For the text-containing cell, return its midpoint in [x, y] coordinate format. 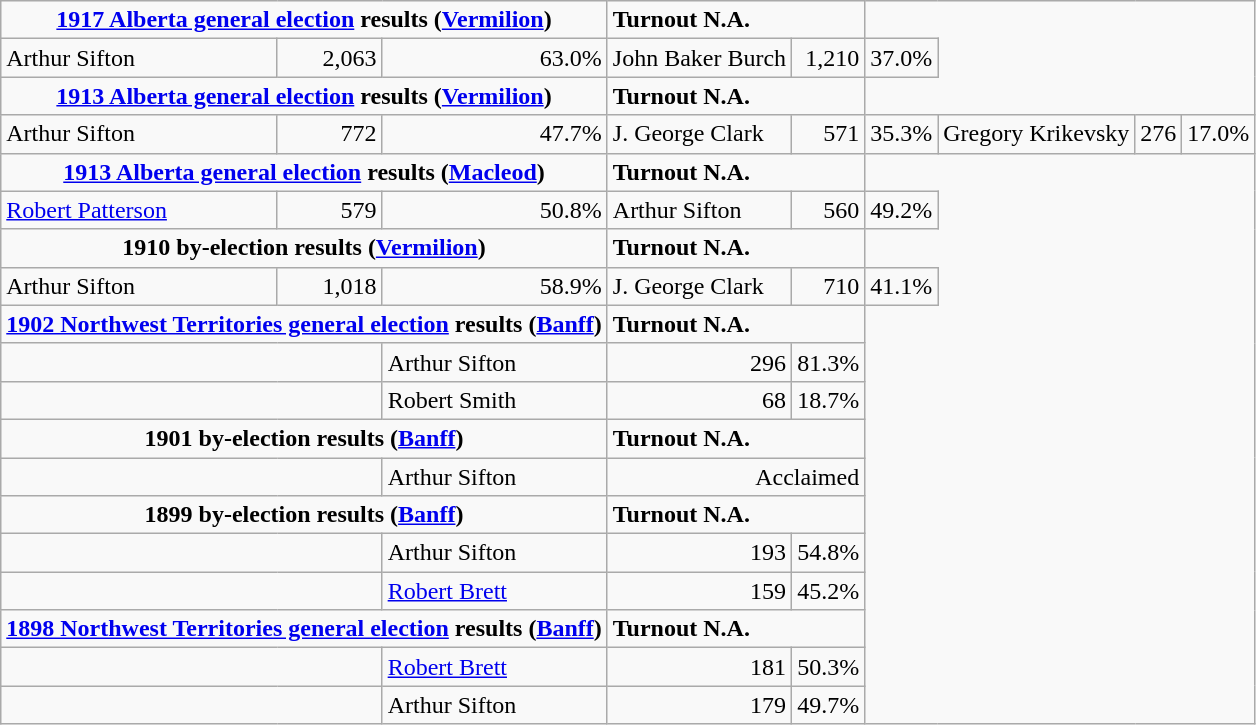
Robert Patterson [140, 210]
John Baker Burch [699, 58]
1913 Alberta general election results (Vermilion) [304, 96]
1901 by-election results (Banff) [304, 438]
Robert Smith [494, 400]
193 [699, 553]
49.2% [902, 210]
37.0% [902, 58]
181 [699, 667]
Gregory Krikevsky [1036, 134]
Acclaimed [736, 477]
710 [828, 286]
1898 Northwest Territories general election results (Banff) [304, 629]
35.3% [902, 134]
159 [699, 591]
54.8% [828, 553]
1899 by-election results (Banff) [304, 515]
1,018 [330, 286]
2,063 [330, 58]
1,210 [828, 58]
560 [828, 210]
81.3% [828, 362]
45.2% [828, 591]
571 [828, 134]
296 [699, 362]
47.7% [494, 134]
68 [699, 400]
41.1% [902, 286]
1917 Alberta general election results (Vermilion) [304, 20]
1910 by-election results (Vermilion) [304, 248]
18.7% [828, 400]
276 [1158, 134]
17.0% [1218, 134]
772 [330, 134]
49.7% [828, 705]
50.3% [828, 667]
1913 Alberta general election results (Macleod) [304, 172]
579 [330, 210]
1902 Northwest Territories general election results (Banff) [304, 324]
179 [699, 705]
58.9% [494, 286]
50.8% [494, 210]
63.0% [494, 58]
